Find where the given text appears and provide that cell's center as (x, y) coordinate. 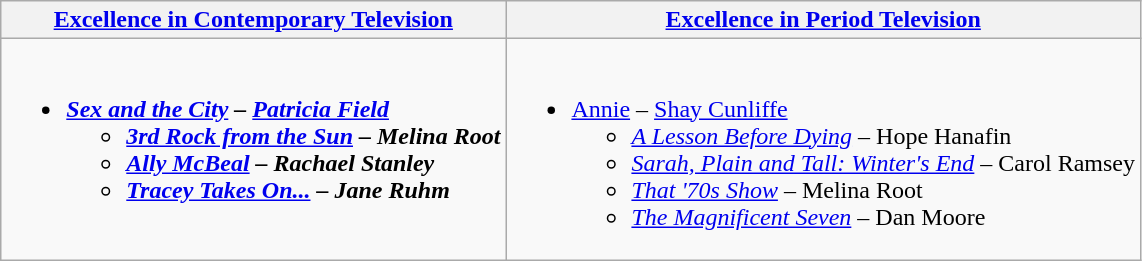
Excellence in Contemporary Television (254, 20)
Excellence in Period Television (824, 20)
Sex and the City – Patricia Field3rd Rock from the Sun – Melina RootAlly McBeal – Rachael StanleyTracey Takes On... – Jane Ruhm (254, 150)
